Locate the cell with the specified text and output its (X, Y) center coordinate. 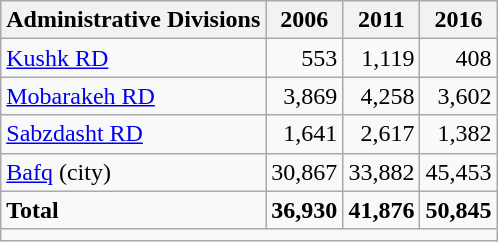
1,119 (382, 58)
50,845 (458, 210)
3,602 (458, 96)
45,453 (458, 172)
30,867 (304, 172)
Administrative Divisions (134, 20)
41,876 (382, 210)
4,258 (382, 96)
Total (134, 210)
1,641 (304, 134)
Sabzdasht RD (134, 134)
2,617 (382, 134)
3,869 (304, 96)
408 (458, 58)
Bafq (city) (134, 172)
36,930 (304, 210)
2011 (382, 20)
553 (304, 58)
2006 (304, 20)
33,882 (382, 172)
1,382 (458, 134)
Mobarakeh RD (134, 96)
2016 (458, 20)
Kushk RD (134, 58)
